Return the (x, y) coordinate for the center point of the cell that contains the specified text.  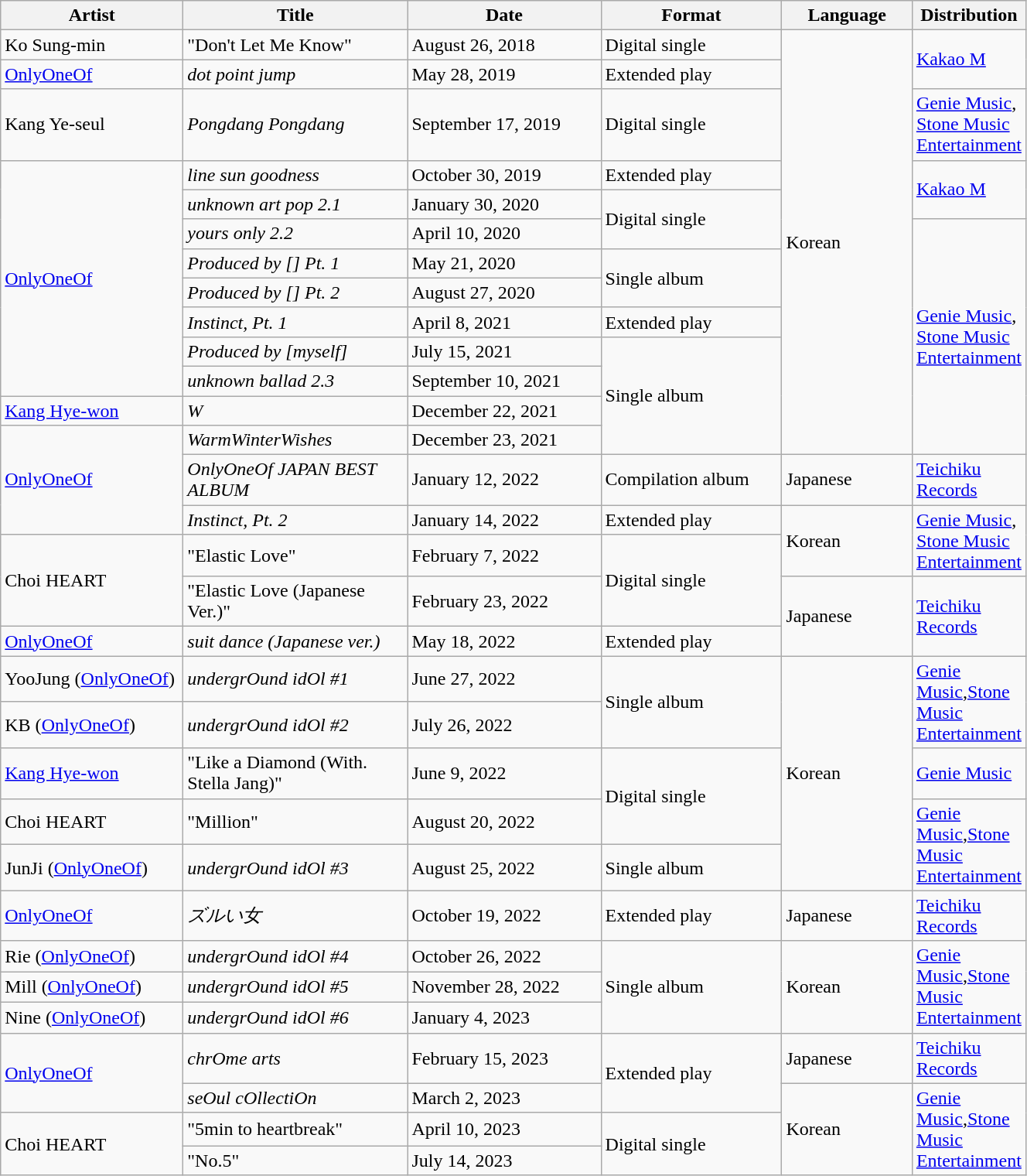
May 28, 2019 (504, 74)
April 10, 2023 (504, 1130)
July 14, 2023 (504, 1161)
September 10, 2021 (504, 381)
Produced by [myself] (295, 351)
October 26, 2022 (504, 956)
February 15, 2023 (504, 1058)
May 21, 2020 (504, 263)
"5min to heartbreak" (295, 1130)
chrOme arts (295, 1058)
Language (847, 15)
March 2, 2023 (504, 1098)
Instinct, Pt. 2 (295, 520)
June 9, 2022 (504, 774)
undergrOund idOl #3 (295, 868)
WarmWinterWishes (295, 440)
December 22, 2021 (504, 411)
October 19, 2022 (504, 916)
"Million" (295, 822)
July 15, 2021 (504, 351)
undergrOund idOl #2 (295, 725)
February 7, 2022 (504, 556)
Pongdang Pongdang (295, 125)
Produced by [] Pt. 2 (295, 292)
ズルい女 (295, 916)
December 23, 2021 (504, 440)
Rie (OnlyOneOf) (92, 956)
Format (691, 15)
Produced by [] Pt. 1 (295, 263)
undergrOund idOl #4 (295, 956)
August 25, 2022 (504, 868)
May 18, 2022 (504, 641)
Instinct, Pt. 1 (295, 322)
suit dance (Japanese ver.) (295, 641)
Mill (OnlyOneOf) (92, 987)
"Like a Diamond (With. Stella Jang)" (295, 774)
January 12, 2022 (504, 480)
August 27, 2020 (504, 292)
Genie Music (968, 774)
Ko Sung-min (92, 45)
unknown art pop 2.1 (295, 204)
January 14, 2022 (504, 520)
June 27, 2022 (504, 679)
Distribution (968, 15)
yours only 2.2 (295, 234)
April 8, 2021 (504, 322)
Title (295, 15)
September 17, 2019 (504, 125)
seOul cOllectiOn (295, 1098)
OnlyOneOf JAPAN BEST ALBUM (295, 480)
January 4, 2023 (504, 1017)
YooJung (OnlyOneOf) (92, 679)
August 20, 2022 (504, 822)
Date (504, 15)
July 26, 2022 (504, 725)
dot point jump (295, 74)
"Don't Let Me Know" (295, 45)
November 28, 2022 (504, 987)
line sun goodness (295, 175)
Artist (92, 15)
August 26, 2018 (504, 45)
Nine (OnlyOneOf) (92, 1017)
"No.5" (295, 1161)
Compilation album (691, 480)
"Elastic Love" (295, 556)
KB (OnlyOneOf) (92, 725)
unknown ballad 2.3 (295, 381)
Kang Ye-seul (92, 125)
undergrOund idOl #6 (295, 1017)
JunJi (OnlyOneOf) (92, 868)
April 10, 2020 (504, 234)
October 30, 2019 (504, 175)
"Elastic Love (Japanese Ver.)" (295, 602)
undergrOund idOl #5 (295, 987)
W (295, 411)
January 30, 2020 (504, 204)
undergrOund idOl #1 (295, 679)
February 23, 2022 (504, 602)
